Find where the given text appears and provide that cell's center as [X, Y] coordinate. 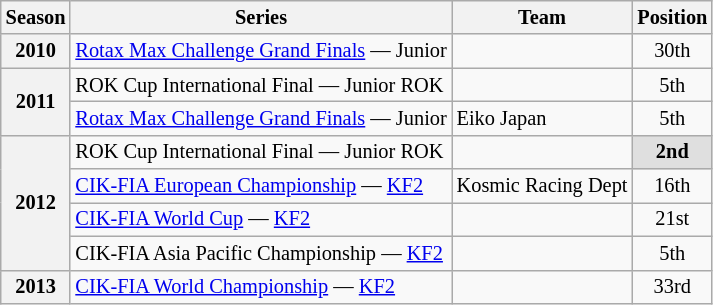
16th [672, 186]
2013 [36, 287]
33rd [672, 287]
Team [542, 17]
Kosmic Racing Dept [542, 186]
2011 [36, 102]
CIK-FIA Asia Pacific Championship — KF2 [260, 253]
CIK-FIA World Championship — KF2 [260, 287]
Eiko Japan [542, 118]
2010 [36, 51]
2nd [672, 152]
CIK-FIA European Championship — KF2 [260, 186]
Position [672, 17]
21st [672, 219]
CIK-FIA World Cup — KF2 [260, 219]
Season [36, 17]
30th [672, 51]
Series [260, 17]
2012 [36, 202]
